Provide the (X, Y) coordinate of the cell's center where the given text is located.  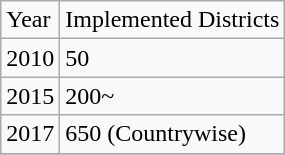
50 (172, 58)
Year (30, 20)
200~ (172, 96)
2017 (30, 134)
2015 (30, 96)
2010 (30, 58)
Implemented Districts (172, 20)
650 (Countrywise) (172, 134)
